From the cell containing the given text, extract its center point as (X, Y) coordinate. 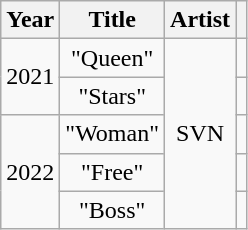
"Boss" (112, 210)
Artist (200, 20)
"Stars" (112, 96)
"Free" (112, 172)
Year (30, 20)
Title (112, 20)
"Woman" (112, 134)
2022 (30, 172)
2021 (30, 77)
SVN (200, 134)
"Queen" (112, 58)
